Detect which cell encompasses the target text, then output its [X, Y] center coordinate. 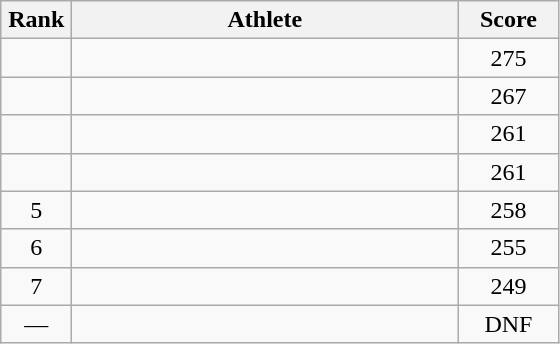
Score [508, 20]
275 [508, 58]
7 [36, 286]
255 [508, 248]
DNF [508, 324]
— [36, 324]
267 [508, 96]
Athlete [265, 20]
Rank [36, 20]
258 [508, 210]
249 [508, 286]
5 [36, 210]
6 [36, 248]
